Capture the cell that displays the provided text and extract its (X, Y) central coordinate. 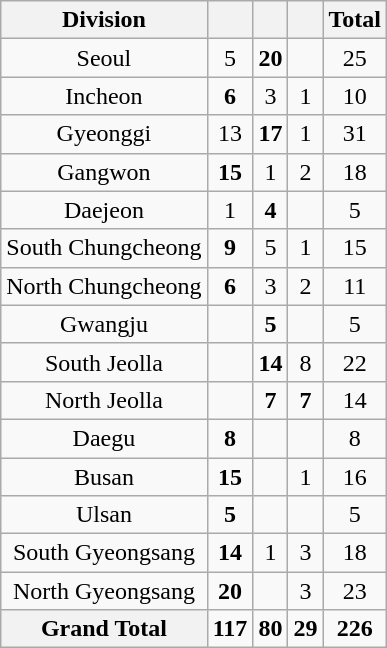
80 (270, 629)
Gyeonggi (104, 134)
South Jeolla (104, 362)
226 (355, 629)
North Gyeongsang (104, 591)
4 (270, 210)
North Jeolla (104, 400)
16 (355, 477)
25 (355, 58)
Ulsan (104, 515)
9 (230, 248)
South Gyeongsang (104, 553)
23 (355, 591)
Busan (104, 477)
117 (230, 629)
Division (104, 20)
Seoul (104, 58)
29 (306, 629)
Grand Total (104, 629)
Incheon (104, 96)
17 (270, 134)
South Chungcheong (104, 248)
Daejeon (104, 210)
Daegu (104, 438)
13 (230, 134)
11 (355, 286)
31 (355, 134)
Gwangju (104, 324)
Gangwon (104, 172)
22 (355, 362)
North Chungcheong (104, 286)
10 (355, 96)
Total (355, 20)
